Determine the (X, Y) coordinate at the center of the cell enclosing the given text.  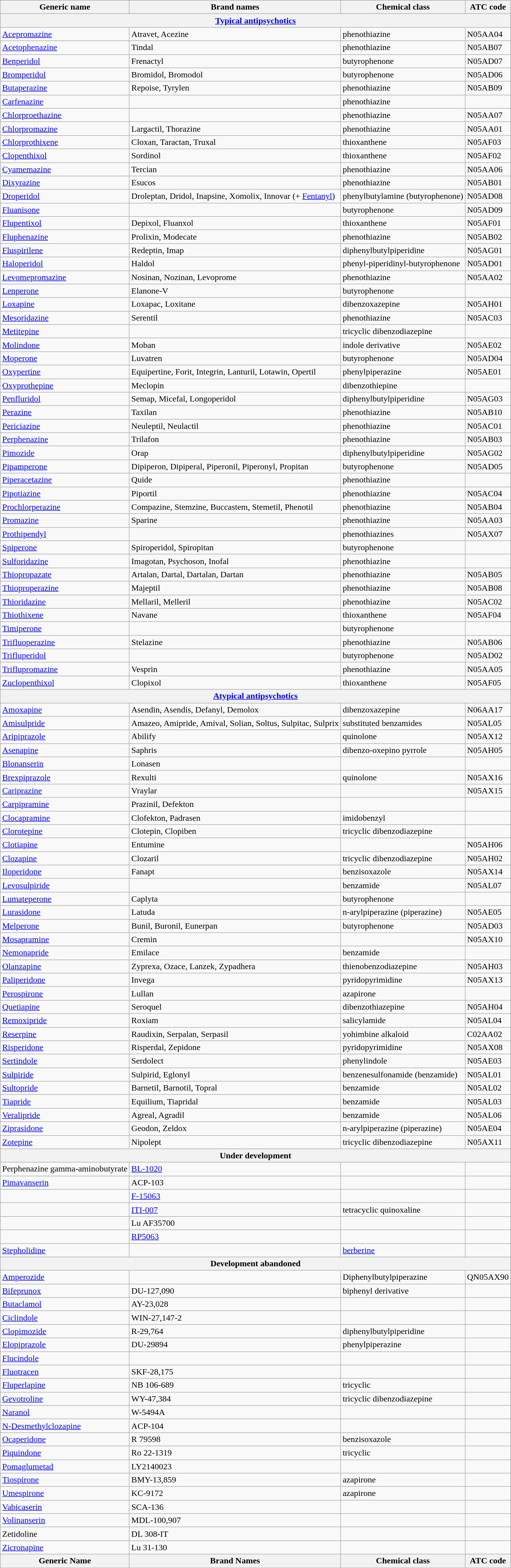
Flupentixol (65, 223)
Zetidoline (65, 1534)
Acetophenazine (65, 48)
dibenzo-oxepino pyrrole (403, 750)
Sparine (235, 520)
Nemonapride (65, 953)
Generic Name (65, 1561)
Loxapine (65, 304)
Mesoridazine (65, 318)
Ciclindole (65, 1318)
N05AC03 (488, 318)
Prothipendyl (65, 534)
phenylindole (403, 1061)
N05AX16 (488, 777)
thienobenzodiazepine (403, 966)
Cloxan, Taractan, Truxal (235, 142)
Tiospirone (65, 1480)
N05AB09 (488, 88)
N05AA01 (488, 129)
Spiroperidol, Spiropitan (235, 547)
Volinanserin (65, 1520)
N05AE03 (488, 1061)
Zotepine (65, 1142)
Brand names (235, 7)
Piperacetazine (65, 480)
Barnetil, Barnotil, Topral (235, 1088)
Moban (235, 345)
Risperdal, Zepidone (235, 1048)
Thioridazine (65, 602)
Periciazine (65, 426)
Generic name (65, 7)
N05AL04 (488, 1020)
Cremin (235, 939)
Serentil (235, 318)
Dixyrazine (65, 183)
yohimbine alkaloid (403, 1034)
Dipiperon, Dipiperal, Piperonil, Piperonyl, Propitan (235, 466)
N05AL01 (488, 1075)
Oxypertine (65, 372)
Amoxapine (65, 710)
N05AX10 (488, 939)
Geodon, Zeldox (235, 1129)
Seroquel (235, 1007)
Bromperidol (65, 75)
Cariprazine (65, 791)
N05AX14 (488, 872)
Lullan (235, 993)
N05AG03 (488, 399)
N05AD02 (488, 656)
WY-47,384 (235, 1399)
R-29,764 (235, 1331)
N05AC01 (488, 426)
BMY-13,859 (235, 1480)
N05AB05 (488, 574)
Iloperidone (65, 872)
ITI-007 (235, 1209)
N05AX11 (488, 1142)
Development abandoned (256, 1264)
Butaclamol (65, 1304)
N05AA07 (488, 115)
Agreal, Agradil (235, 1115)
Clofekton, Padrasen (235, 818)
Levosulpiride (65, 885)
N05AD08 (488, 196)
Levomepromazine (65, 277)
Zicronapine (65, 1547)
Zyprexa, Ozace, Lanzek, Zypadhera (235, 966)
RP5063 (235, 1236)
N05AL07 (488, 885)
N05AA04 (488, 34)
Amisulpride (65, 723)
Trifluoperazine (65, 642)
Tindal (235, 48)
N05AG02 (488, 453)
Bunil, Buronil, Eunerpan (235, 926)
Oxyprothepine (65, 385)
Sertindole (65, 1061)
Nosinan, Nozinan, Levoprome (235, 277)
Saphris (235, 750)
Fluphenazine (65, 237)
Butaperazine (65, 88)
Brexpiprazole (65, 777)
Piportil (235, 493)
Fluanisone (65, 210)
Typical antipsychotics (256, 21)
N05AL06 (488, 1115)
Veralipride (65, 1115)
Semap, Micefal, Longoperidol (235, 399)
Fluotracen (65, 1372)
Perphenazine gamma-aminobutyrate (65, 1169)
Vabicaserin (65, 1507)
Carfenazine (65, 102)
Diphenylbutylpiperazine (403, 1277)
N05AX12 (488, 737)
N05AH02 (488, 858)
N05AA03 (488, 520)
Bifeprunox (65, 1291)
tetracyclic quinoxaline (403, 1209)
Mosapramine (65, 939)
phenylbutylamine (butyrophenone) (403, 196)
Trifluperidol (65, 656)
SCA-136 (235, 1507)
N05AD09 (488, 210)
Sulforidazine (65, 561)
Loxapac, Loxitane (235, 304)
SKF-28,175 (235, 1372)
N05AE04 (488, 1129)
Blonanserin (65, 764)
Tiapride (65, 1102)
Meclopin (235, 385)
Elopiprazole (65, 1345)
Ocaperidone (65, 1439)
Stelazine (235, 642)
W-5494A (235, 1412)
Under development (256, 1155)
Lu 31-130 (235, 1547)
N05AH04 (488, 1007)
berberine (403, 1250)
Melperone (65, 926)
Fluspirilene (65, 250)
N05AD05 (488, 466)
Remoxipride (65, 1020)
Clocapramine (65, 818)
Clopenthixol (65, 155)
Ro 22-1319 (235, 1453)
substituted benzamides (403, 723)
Fluperlapine (65, 1385)
N05AB02 (488, 237)
Flucindole (65, 1358)
Mellaril, Melleril (235, 602)
Clotiapine (65, 845)
N05AD07 (488, 61)
N05AC04 (488, 493)
phenyl-piperidinyl-butyrophenone (403, 264)
Clopimozide (65, 1331)
Chlorpromazine (65, 129)
Frenactyl (235, 61)
Clopixol (235, 683)
ACP-103 (235, 1182)
KC-9172 (235, 1493)
Stepholidine (65, 1250)
Lurasidone (65, 912)
Droleptan, Dridol, Inapsine, Xomolix, Innovar (+ Fentanyl) (235, 196)
Emilace (235, 953)
Raudixin, Serpalan, Serpasil (235, 1034)
Pimavanserin (65, 1182)
DU-29894 (235, 1345)
Largactil, Thorazine (235, 129)
Equilium, Tiapridal (235, 1102)
Chlorproethazine (65, 115)
F-15063 (235, 1196)
Entumine (235, 845)
Gevotroline (65, 1399)
N05AF05 (488, 683)
N05AE05 (488, 912)
Amazeo, Amipride, Amival, Solian, Soltus, Sulpitac, Sulprix (235, 723)
Esucos (235, 183)
Ziprasidone (65, 1129)
Fanapt (235, 872)
MDL-100,907 (235, 1520)
Elanone-V (235, 291)
Droperidol (65, 196)
Vraylar (235, 791)
Aripiprazole (65, 737)
N05AB07 (488, 48)
Moperone (65, 358)
Lumateperone (65, 899)
N05AD06 (488, 75)
LY2140023 (235, 1466)
Tercian (235, 169)
N05AG01 (488, 250)
Carpipramine (65, 804)
N05AL05 (488, 723)
Repoise, Tyrylen (235, 88)
Olanzapine (65, 966)
N05AF03 (488, 142)
Taxilan (235, 413)
Amperozide (65, 1277)
Equipertine, Forit, Integrin, Lanturil, Lotawin, Opertil (235, 372)
N05AB08 (488, 588)
N05AH03 (488, 966)
N05AD03 (488, 926)
Lonasen (235, 764)
N05AB10 (488, 413)
N05AA05 (488, 669)
Spiperone (65, 547)
Clorotepine (65, 831)
Perospirone (65, 993)
Asendin, Asendis, Defanyl, Demolox (235, 710)
Molindone (65, 345)
Zuclopenthixol (65, 683)
Paliperidone (65, 980)
Vesprin (235, 669)
Risperidone (65, 1048)
Timiperone (65, 629)
Roxiam (235, 1020)
DL 308-IT (235, 1534)
N05AF01 (488, 223)
BL-1020 (235, 1169)
N05AH06 (488, 845)
Perphenazine (65, 439)
Clozaril (235, 858)
C02AA02 (488, 1034)
N05AB03 (488, 439)
Cyamemazine (65, 169)
QN05AX90 (488, 1277)
N05AB04 (488, 507)
Artalan, Dartal, Dartalan, Dartan (235, 574)
phenothiazines (403, 534)
R 79598 (235, 1439)
Reserpine (65, 1034)
Haldol (235, 264)
Prazinil, Defekton (235, 804)
Imagotan, Psychoson, Inofal (235, 561)
Nipolept (235, 1142)
N05AA06 (488, 169)
Chlorprothixene (65, 142)
Naranol (65, 1412)
Trilafon (235, 439)
Penfluridol (65, 399)
Lenperone (65, 291)
Atypical antipsychotics (256, 696)
N05AD04 (488, 358)
Pipotiazine (65, 493)
Latuda (235, 912)
Majeptil (235, 588)
Clotepin, Clopiben (235, 831)
Pomaglumetad (65, 1466)
N05AD01 (488, 264)
DU-127,090 (235, 1291)
N05AX07 (488, 534)
Brand Names (235, 1561)
Orap (235, 453)
N05AX15 (488, 791)
AY-23,028 (235, 1304)
Quide (235, 480)
Sultopride (65, 1088)
Promazine (65, 520)
N05AB01 (488, 183)
N05AC02 (488, 602)
Abilify (235, 737)
Thioproperazine (65, 588)
benzenesulfonamide (benzamide) (403, 1075)
Depixol, Fluanxol (235, 223)
dibenzothiepine (403, 385)
Serdolect (235, 1061)
NB 106-689 (235, 1385)
indole derivative (403, 345)
WIN-27,147-2 (235, 1318)
Metitepine (65, 331)
dibenzothiazepine (403, 1007)
Sulpiride (65, 1075)
Atravet, Acezine (235, 34)
Sulpirid, Eglonyl (235, 1075)
N05AE01 (488, 372)
Navane (235, 615)
N-Desmethylclozapine (65, 1426)
salicylamide (403, 1020)
N05AH05 (488, 750)
N05AA02 (488, 277)
Quetiapine (65, 1007)
Acepromazine (65, 34)
Bromidol, Bromodol (235, 75)
Triflupromazine (65, 669)
Compazine, Stemzine, Buccastem, Stemetil, Phenotil (235, 507)
N05AB06 (488, 642)
Lu AF35700 (235, 1223)
Invega (235, 980)
Sordinol (235, 155)
N05AX08 (488, 1048)
Asenapine (65, 750)
Prolixin, Modecate (235, 237)
Haloperidol (65, 264)
Piquindone (65, 1453)
N05AX13 (488, 980)
Redeptin, Imap (235, 250)
N05AH01 (488, 304)
Pimozide (65, 453)
N05AE02 (488, 345)
Umespirone (65, 1493)
Thiopropazate (65, 574)
biphenyl derivative (403, 1291)
Rexulti (235, 777)
N06AA17 (488, 710)
Pipamperone (65, 466)
Luvatren (235, 358)
N05AF04 (488, 615)
N05AL02 (488, 1088)
N05AL03 (488, 1102)
imidobenzyl (403, 818)
Perazine (65, 413)
Benperidol (65, 61)
Thiothixene (65, 615)
ACP-104 (235, 1426)
N05AF02 (488, 155)
Prochlorperazine (65, 507)
Clozapine (65, 858)
Caplyta (235, 899)
Neuleptil, Neulactil (235, 426)
